For the text-containing cell, return its midpoint in [x, y] coordinate format. 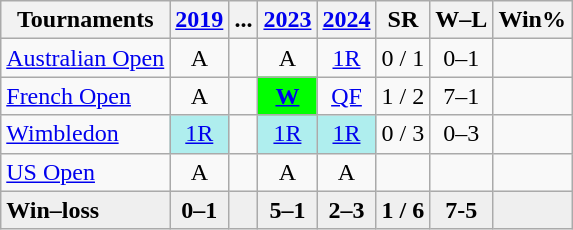
... [244, 20]
7-5 [462, 210]
Win% [532, 20]
5–1 [288, 210]
2023 [288, 20]
2019 [200, 20]
Win–loss [86, 210]
0 / 3 [403, 134]
W–L [462, 20]
1 / 6 [403, 210]
0–3 [462, 134]
2024 [346, 20]
2–3 [346, 210]
Tournaments [86, 20]
US Open [86, 172]
Wimbledon [86, 134]
0 / 1 [403, 58]
Australian Open [86, 58]
7–1 [462, 96]
SR [403, 20]
1 / 2 [403, 96]
QF [346, 96]
W [288, 96]
French Open [86, 96]
